Determine the (X, Y) coordinate at the center of the cell enclosing the given text.  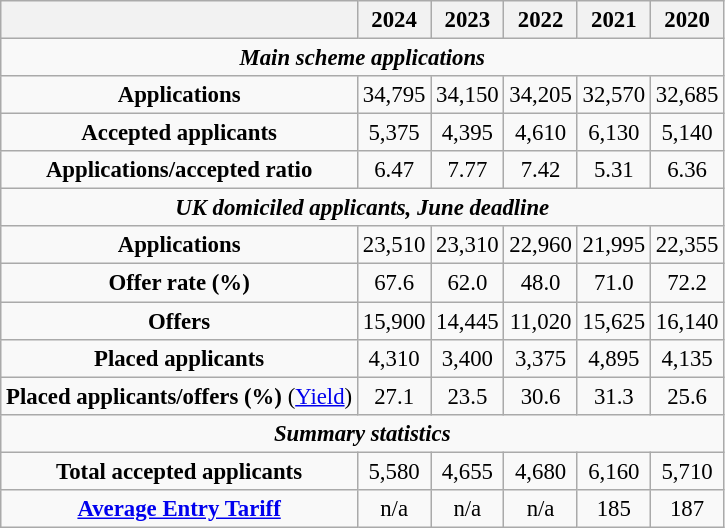
4,680 (540, 471)
23,310 (468, 245)
2020 (686, 20)
25.6 (686, 396)
27.1 (394, 396)
5,580 (394, 471)
4,655 (468, 471)
2022 (540, 20)
48.0 (540, 283)
34,205 (540, 95)
Applications/accepted ratio (180, 170)
7.77 (468, 170)
3,400 (468, 358)
32,685 (686, 95)
6.36 (686, 170)
5.31 (614, 170)
Placed applicants (180, 358)
15,900 (394, 321)
30.6 (540, 396)
7.42 (540, 170)
22,355 (686, 245)
Offer rate (%) (180, 283)
4,895 (614, 358)
62.0 (468, 283)
11,020 (540, 321)
22,960 (540, 245)
2021 (614, 20)
Placed applicants/offers (%) (Yield) (180, 396)
23,510 (394, 245)
UK domiciled applicants, June deadline (362, 208)
2023 (468, 20)
2024 (394, 20)
4,395 (468, 133)
Accepted applicants (180, 133)
185 (614, 509)
5,710 (686, 471)
34,795 (394, 95)
15,625 (614, 321)
6.47 (394, 170)
71.0 (614, 283)
4,135 (686, 358)
4,610 (540, 133)
31.3 (614, 396)
3,375 (540, 358)
Total accepted applicants (180, 471)
5,140 (686, 133)
32,570 (614, 95)
16,140 (686, 321)
23.5 (468, 396)
72.2 (686, 283)
Summary statistics (362, 433)
21,995 (614, 245)
14,445 (468, 321)
5,375 (394, 133)
6,160 (614, 471)
6,130 (614, 133)
Average Entry Tariff (180, 509)
187 (686, 509)
34,150 (468, 95)
Offers (180, 321)
4,310 (394, 358)
67.6 (394, 283)
Main scheme applications (362, 58)
